Search for the cell housing the specified text and yield its (x, y) center coordinate. 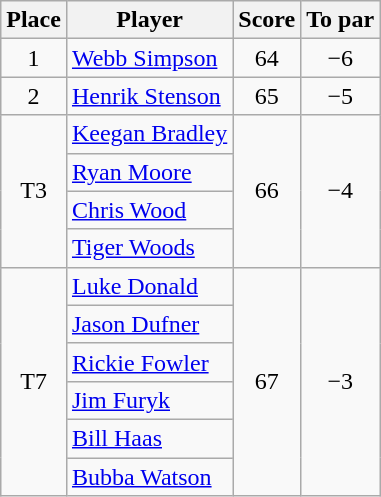
Bubba Watson (149, 477)
Henrik Stenson (149, 96)
65 (267, 96)
1 (34, 58)
Bill Haas (149, 438)
−3 (340, 381)
Jason Dufner (149, 324)
T7 (34, 381)
T3 (34, 191)
−5 (340, 96)
Player (149, 20)
To par (340, 20)
Webb Simpson (149, 58)
−4 (340, 191)
Tiger Woods (149, 248)
Ryan Moore (149, 172)
2 (34, 96)
64 (267, 58)
Chris Wood (149, 210)
67 (267, 381)
Luke Donald (149, 286)
Rickie Fowler (149, 362)
Keegan Bradley (149, 134)
Place (34, 20)
−6 (340, 58)
Jim Furyk (149, 400)
Score (267, 20)
66 (267, 191)
